Scan for the cell matching the given text and deliver its [X, Y] coordinate at center. 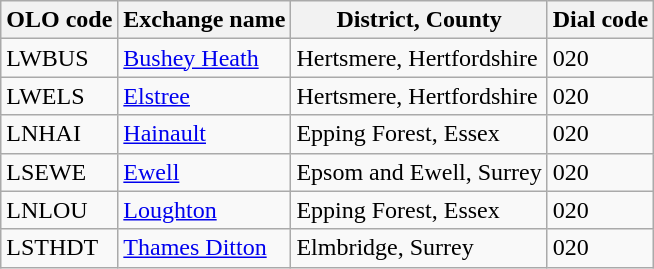
Epsom and Ewell, Surrey [419, 172]
Hainault [204, 134]
Elstree [204, 96]
LSTHDT [60, 248]
Exchange name [204, 20]
LNHAI [60, 134]
LWELS [60, 96]
Dial code [600, 20]
District, County [419, 20]
Loughton [204, 210]
Thames Ditton [204, 248]
LSEWE [60, 172]
Bushey Heath [204, 58]
Ewell [204, 172]
Elmbridge, Surrey [419, 248]
LNLOU [60, 210]
OLO code [60, 20]
LWBUS [60, 58]
